Return the [X, Y] coordinate for the center point of the cell that contains the specified text.  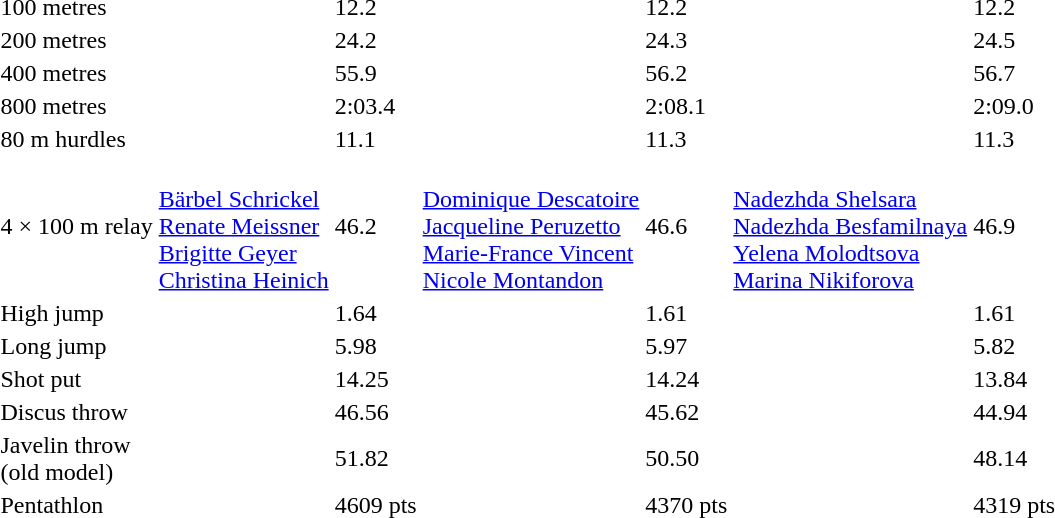
14.24 [686, 379]
14.25 [376, 379]
45.62 [686, 412]
55.9 [376, 73]
Bärbel SchrickelRenate MeissnerBrigitte GeyerChristina Heinich [244, 226]
46.56 [376, 412]
Nadezhda ShelsaraNadezhda BesfamilnayaYelena MolodtsovaMarina Nikiforova [850, 226]
11.3 [686, 139]
56.2 [686, 73]
46.6 [686, 226]
24.2 [376, 40]
2:08.1 [686, 106]
11.1 [376, 139]
50.50 [686, 458]
Dominique DescatoireJacqueline PeruzettoMarie-France VincentNicole Montandon [531, 226]
1.61 [686, 313]
5.98 [376, 346]
2:03.4 [376, 106]
1.64 [376, 313]
46.2 [376, 226]
51.82 [376, 458]
5.97 [686, 346]
24.3 [686, 40]
